Extract the (X, Y) coordinate from the center of the cell holding the provided text.  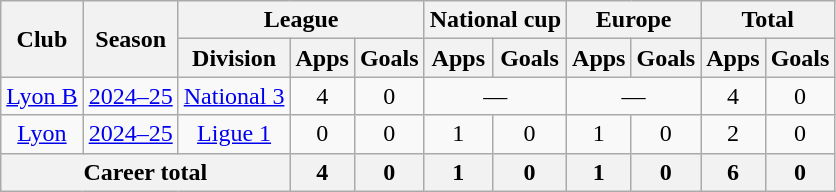
Career total (146, 172)
National 3 (234, 96)
Total (768, 20)
Lyon (42, 134)
6 (733, 172)
League (301, 20)
National cup (495, 20)
Division (234, 58)
2 (733, 134)
Club (42, 39)
Season (130, 39)
Ligue 1 (234, 134)
Lyon B (42, 96)
Europe (634, 20)
